Output the [x, y] coordinate of the center of the cell containing the given text.  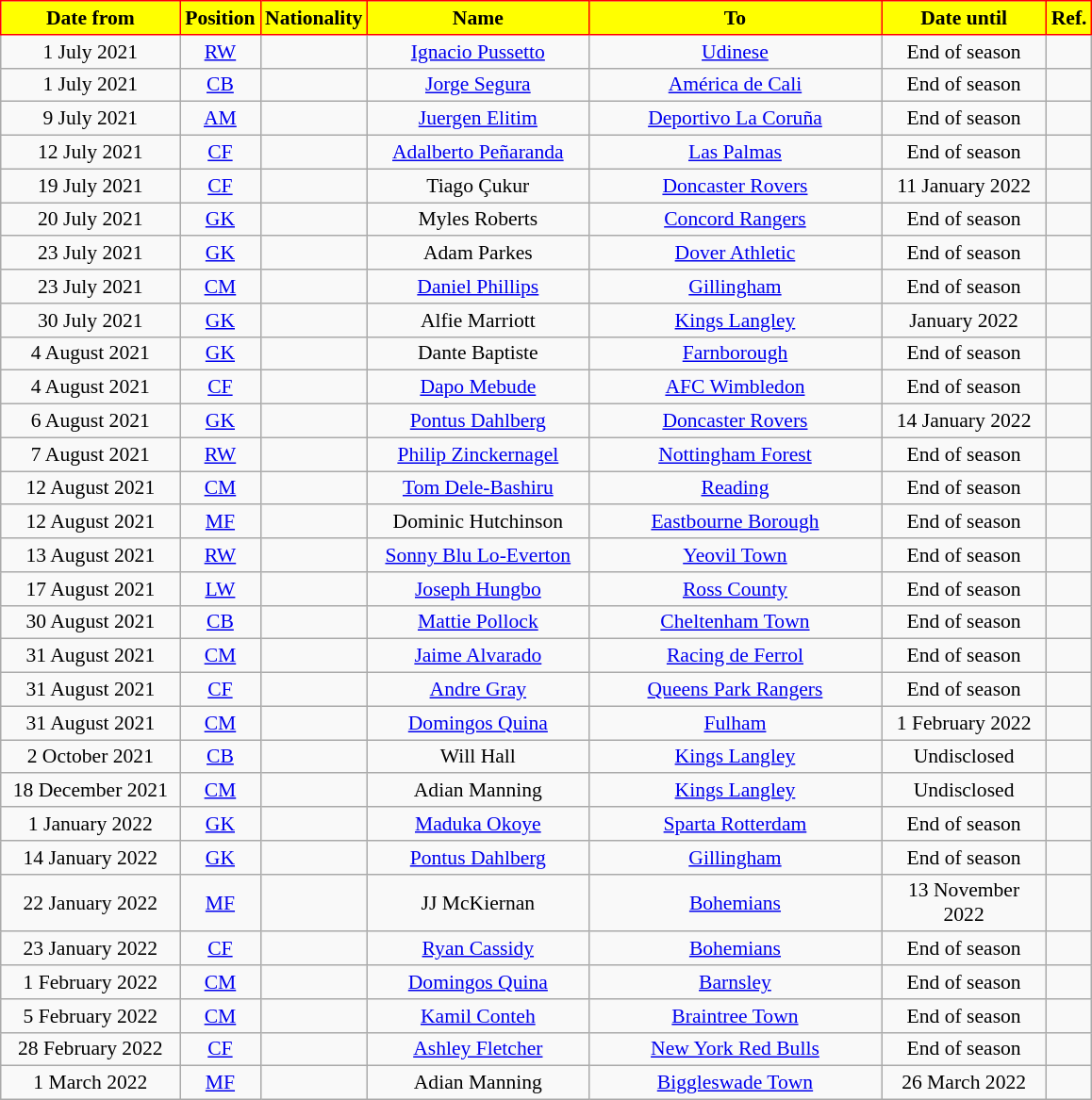
Las Palmas [735, 153]
New York Red Bulls [735, 1049]
Dominic Hutchinson [477, 522]
12 July 2021 [91, 153]
Udinese [735, 52]
1 January 2022 [91, 824]
23 January 2022 [91, 949]
Dover Athletic [735, 254]
JJ McKiernan [477, 903]
Concord Rangers [735, 220]
Ashley Fletcher [477, 1049]
Queens Park Rangers [735, 690]
Date until [964, 18]
2 October 2021 [91, 757]
30 August 2021 [91, 622]
Name [477, 18]
Tom Dele-Bashiru [477, 488]
Andre Gray [477, 690]
Deportivo La Coruña [735, 119]
22 January 2022 [91, 903]
13 August 2021 [91, 555]
28 February 2022 [91, 1049]
11 January 2022 [964, 186]
Ignacio Pussetto [477, 52]
26 March 2022 [964, 1083]
Adam Parkes [477, 254]
Braintree Town [735, 1016]
1 March 2022 [91, 1083]
Sparta Rotterdam [735, 824]
Nationality [313, 18]
Yeovil Town [735, 555]
19 July 2021 [91, 186]
7 August 2021 [91, 454]
América de Cali [735, 85]
13 November 2022 [964, 903]
Dante Baptiste [477, 353]
20 July 2021 [91, 220]
LW [221, 589]
Position [221, 18]
Farnborough [735, 353]
To [735, 18]
Sonny Blu Lo-Everton [477, 555]
Jaime Alvarado [477, 656]
AM [221, 119]
Daniel Phillips [477, 287]
Myles Roberts [477, 220]
Ross County [735, 589]
Ref. [1069, 18]
Tiago Çukur [477, 186]
Nottingham Forest [735, 454]
Eastbourne Borough [735, 522]
Barnsley [735, 982]
Racing de Ferrol [735, 656]
Joseph Hungbo [477, 589]
Cheltenham Town [735, 622]
18 December 2021 [91, 791]
Fulham [735, 723]
Ryan Cassidy [477, 949]
Alfie Marriott [477, 320]
January 2022 [964, 320]
9 July 2021 [91, 119]
Biggleswade Town [735, 1083]
Dapo Mebude [477, 387]
Mattie Pollock [477, 622]
AFC Wimbledon [735, 387]
Kamil Conteh [477, 1016]
Jorge Segura [477, 85]
5 February 2022 [91, 1016]
Juergen Elitim [477, 119]
Maduka Okoye [477, 824]
Adalberto Peñaranda [477, 153]
Will Hall [477, 757]
17 August 2021 [91, 589]
30 July 2021 [91, 320]
Philip Zinckernagel [477, 454]
Date from [91, 18]
6 August 2021 [91, 421]
Reading [735, 488]
